For the text-containing cell, return its midpoint in [x, y] coordinate format. 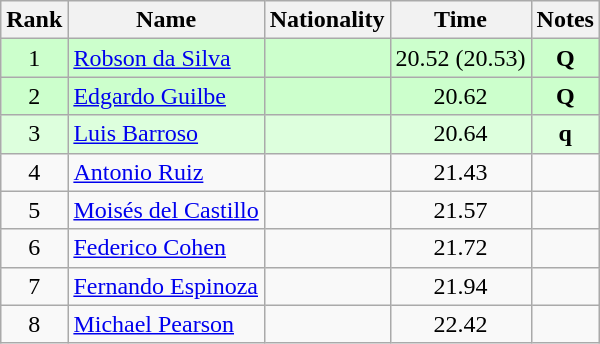
Antonio Ruiz [166, 172]
20.64 [460, 134]
Rank [34, 20]
Fernando Espinoza [166, 286]
Edgardo Guilbe [166, 96]
21.43 [460, 172]
Robson da Silva [166, 58]
21.72 [460, 248]
Federico Cohen [166, 248]
Notes [565, 20]
5 [34, 210]
Luis Barroso [166, 134]
Name [166, 20]
1 [34, 58]
6 [34, 248]
8 [34, 324]
20.62 [460, 96]
Michael Pearson [166, 324]
Moisés del Castillo [166, 210]
22.42 [460, 324]
4 [34, 172]
Nationality [327, 20]
3 [34, 134]
21.94 [460, 286]
Time [460, 20]
7 [34, 286]
q [565, 134]
20.52 (20.53) [460, 58]
21.57 [460, 210]
2 [34, 96]
